Find where the given text appears and provide that cell's center as (x, y) coordinate. 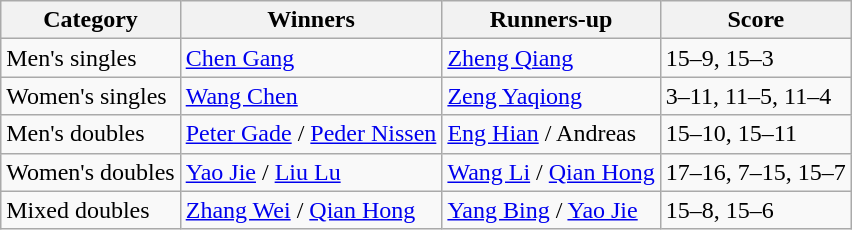
3–11, 11–5, 11–4 (756, 96)
Zhang Wei / Qian Hong (311, 210)
Runners-up (551, 20)
Eng Hian / Andreas (551, 134)
15–8, 15–6 (756, 210)
Men's doubles (90, 134)
Yang Bing / Yao Jie (551, 210)
Score (756, 20)
Yao Jie / Liu Lu (311, 172)
15–10, 15–11 (756, 134)
Zheng Qiang (551, 58)
Mixed doubles (90, 210)
Wang Li / Qian Hong (551, 172)
Winners (311, 20)
Category (90, 20)
17–16, 7–15, 15–7 (756, 172)
Chen Gang (311, 58)
Peter Gade / Peder Nissen (311, 134)
Wang Chen (311, 96)
Women's singles (90, 96)
Women's doubles (90, 172)
Men's singles (90, 58)
Zeng Yaqiong (551, 96)
15–9, 15–3 (756, 58)
